For the text-containing cell, return its midpoint in (x, y) coordinate format. 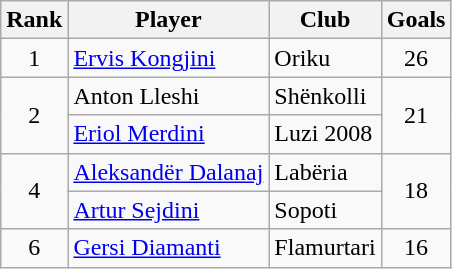
26 (416, 58)
4 (34, 191)
Eriol Merdini (168, 134)
16 (416, 248)
Labëria (325, 172)
Goals (416, 20)
Artur Sejdini (168, 210)
Shënkolli (325, 96)
18 (416, 191)
Rank (34, 20)
Club (325, 20)
Aleksandër Dalanaj (168, 172)
Anton Lleshi (168, 96)
Player (168, 20)
1 (34, 58)
2 (34, 115)
Flamurtari (325, 248)
Luzi 2008 (325, 134)
21 (416, 115)
Oriku (325, 58)
6 (34, 248)
Ervis Kongjini (168, 58)
Gersi Diamanti (168, 248)
Sopoti (325, 210)
